From the cell containing the given text, extract its center point as [x, y] coordinate. 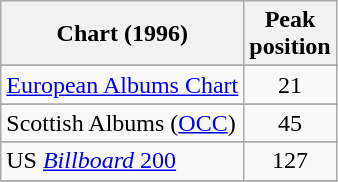
US Billboard 200 [122, 161]
Peakposition [290, 34]
127 [290, 161]
21 [290, 85]
Scottish Albums (OCC) [122, 123]
45 [290, 123]
European Albums Chart [122, 85]
Chart (1996) [122, 34]
